Locate the cell with the specified text and output its [x, y] center coordinate. 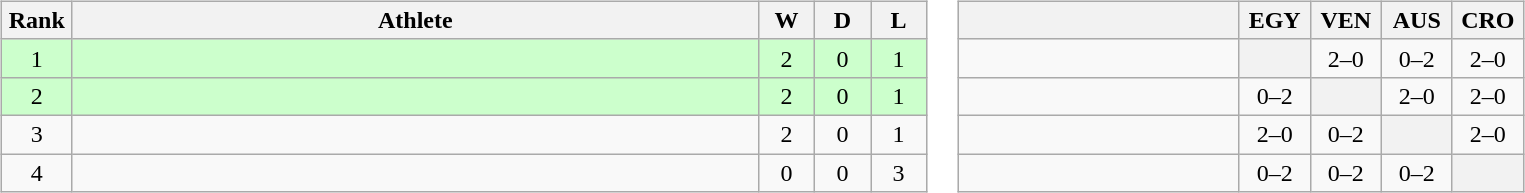
Athlete [415, 20]
L [898, 20]
W [786, 20]
AUS [1416, 20]
VEN [1346, 20]
EGY [1274, 20]
4 [36, 173]
Rank [36, 20]
D [842, 20]
CRO [1488, 20]
